Scan for the cell matching the given text and deliver its (x, y) coordinate at center. 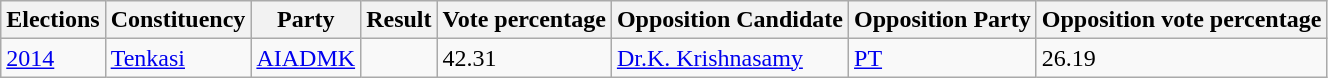
2014 (53, 58)
Opposition Candidate (730, 20)
26.19 (1182, 58)
Dr.K. Krishnasamy (730, 58)
Vote percentage (524, 20)
Result (399, 20)
AIADMK (306, 58)
Tenkasi (178, 58)
Party (306, 20)
Elections (53, 20)
42.31 (524, 58)
Constituency (178, 20)
Opposition vote percentage (1182, 20)
PT (943, 58)
Opposition Party (943, 20)
